Return [X, Y] of the center of cell containing provided text 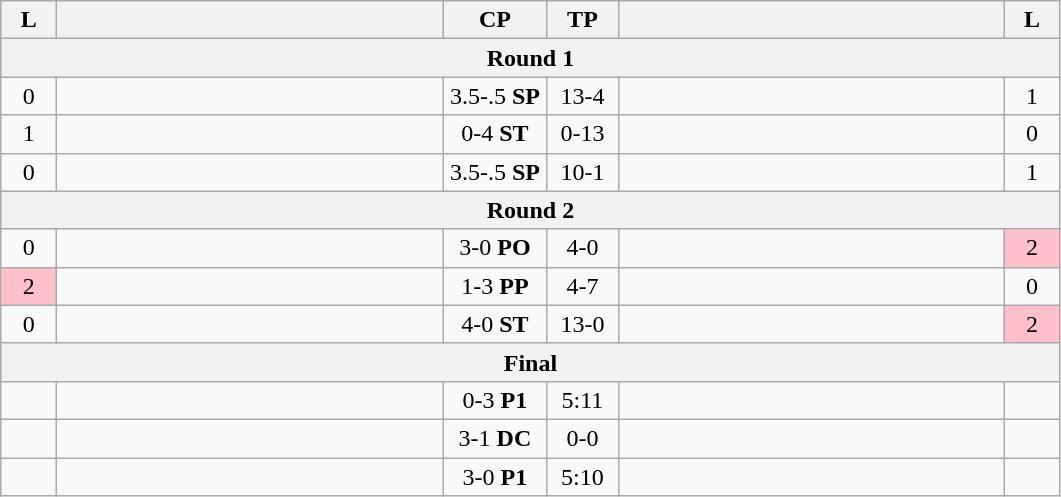
0-13 [582, 134]
13-4 [582, 96]
Round 1 [530, 58]
13-0 [582, 324]
4-0 [582, 248]
0-0 [582, 438]
10-1 [582, 172]
0-3 P1 [495, 400]
4-7 [582, 286]
Round 2 [530, 210]
TP [582, 20]
5:11 [582, 400]
CP [495, 20]
3-0 PO [495, 248]
4-0 ST [495, 324]
1-3 PP [495, 286]
3-1 DC [495, 438]
Final [530, 362]
3-0 P1 [495, 477]
5:10 [582, 477]
0-4 ST [495, 134]
